Return [x, y] of the center of cell containing provided text 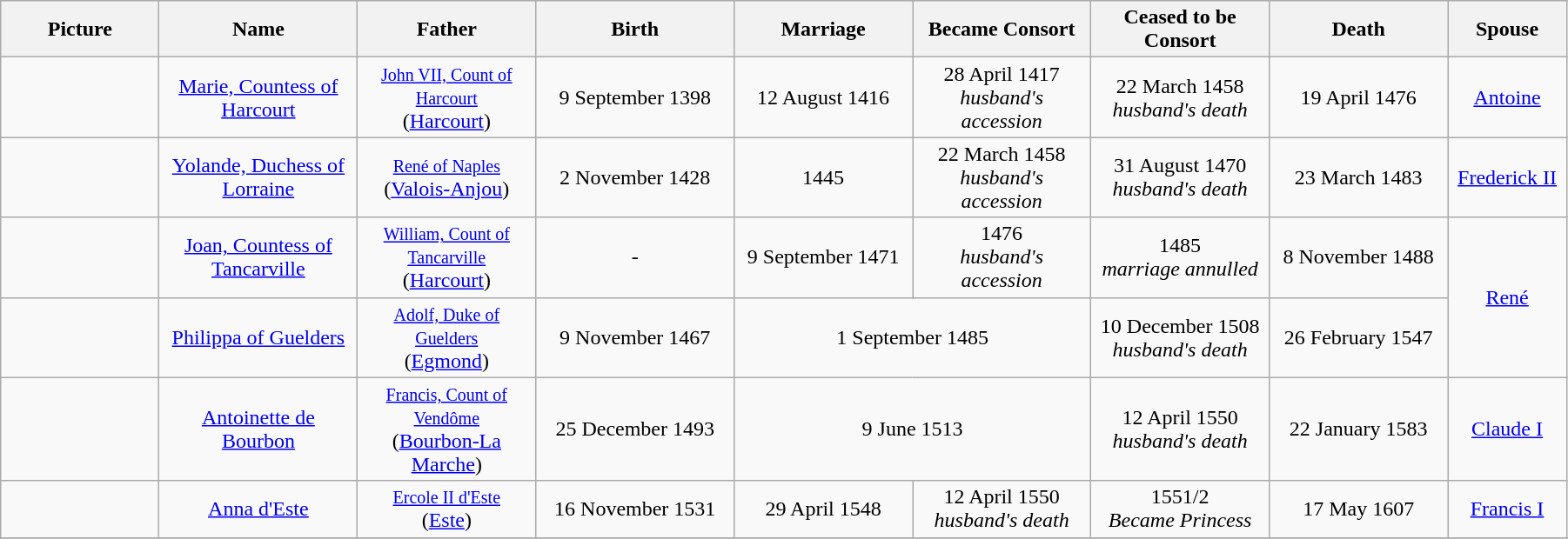
29 April 1548 [823, 509]
René of Naples(Valois-Anjou) [447, 177]
22 March 1458husband's death [1180, 97]
Francis, Count of Vendôme(Bourbon-La Marche) [447, 429]
23 March 1483 [1359, 177]
John VII, Count of Harcourt(Harcourt) [447, 97]
22 March 1458husband's accession [1002, 177]
Yolande, Duchess of Lorraine [258, 177]
Name [258, 30]
9 November 1467 [635, 337]
12 August 1416 [823, 97]
Marriage [823, 30]
9 September 1471 [823, 257]
Spouse [1507, 30]
Birth [635, 30]
22 January 1583 [1359, 429]
1551/2Became Princess [1180, 509]
1476husband's accession [1002, 257]
Antoine [1507, 97]
Joan, Countess of Tancarville [258, 257]
1485marriage annulled [1180, 257]
9 June 1513 [913, 429]
17 May 1607 [1359, 509]
René [1507, 297]
10 December 1508husband's death [1180, 337]
28 April 1417husband's accession [1002, 97]
26 February 1547 [1359, 337]
Philippa of Guelders [258, 337]
Francis I [1507, 509]
William, Count of Tancarville(Harcourt) [447, 257]
9 September 1398 [635, 97]
Became Consort [1002, 30]
Father [447, 30]
Antoinette de Bourbon [258, 429]
Marie, Countess of Harcourt [258, 97]
2 November 1428 [635, 177]
Adolf, Duke of Guelders(Egmond) [447, 337]
Ceased to be Consort [1180, 30]
16 November 1531 [635, 509]
25 December 1493 [635, 429]
Picture [80, 30]
1445 [823, 177]
1 September 1485 [913, 337]
Frederick II [1507, 177]
31 August 1470husband's death [1180, 177]
- [635, 257]
Anna d'Este [258, 509]
Ercole II d'Este(Este) [447, 509]
Claude I [1507, 429]
19 April 1476 [1359, 97]
8 November 1488 [1359, 257]
Death [1359, 30]
